Capture the cell that displays the provided text and extract its [x, y] central coordinate. 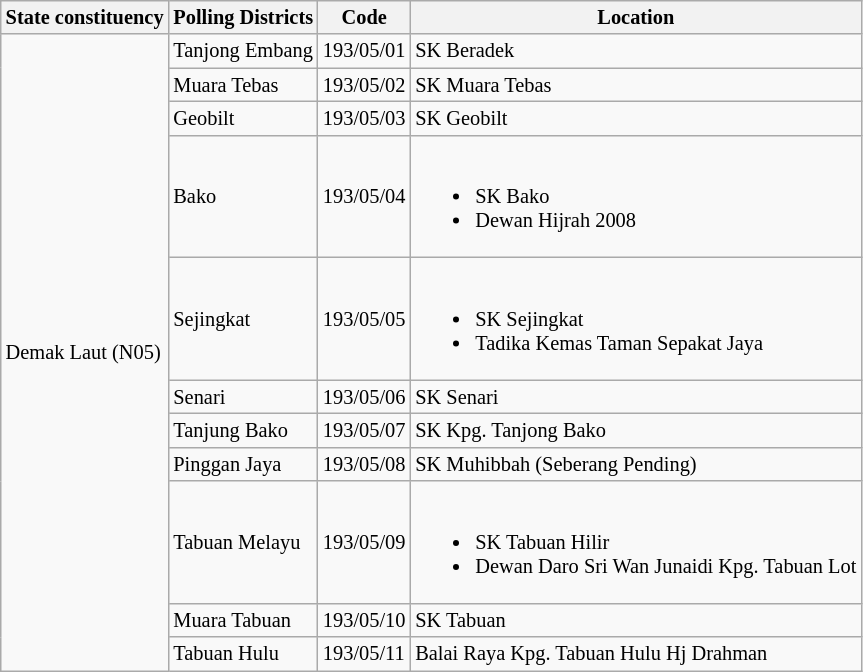
Tanjung Bako [243, 431]
193/05/07 [364, 431]
SK Beradek [636, 51]
State constituency [85, 17]
193/05/01 [364, 51]
193/05/02 [364, 85]
193/05/03 [364, 118]
Tabuan Melayu [243, 542]
Balai Raya Kpg. Tabuan Hulu Hj Drahman [636, 654]
SK BakoDewan Hijrah 2008 [636, 196]
SK Muara Tebas [636, 85]
Tabuan Hulu [243, 654]
Geobilt [243, 118]
Bako [243, 196]
Muara Tabuan [243, 620]
SK Geobilt [636, 118]
Polling Districts [243, 17]
193/05/09 [364, 542]
SK Kpg. Tanjong Bako [636, 431]
193/05/05 [364, 318]
Sejingkat [243, 318]
Pinggan Jaya [243, 464]
193/05/10 [364, 620]
Muara Tebas [243, 85]
SK Tabuan HilirDewan Daro Sri Wan Junaidi Kpg. Tabuan Lot [636, 542]
193/05/08 [364, 464]
Senari [243, 397]
SK SejingkatTadika Kemas Taman Sepakat Jaya [636, 318]
SK Tabuan [636, 620]
SK Muhibbah (Seberang Pending) [636, 464]
Demak Laut (N05) [85, 352]
SK Senari [636, 397]
Location [636, 17]
193/05/04 [364, 196]
193/05/11 [364, 654]
Code [364, 17]
Tanjong Embang [243, 51]
193/05/06 [364, 397]
